Identify which cell holds the provided text, then report its (x, y) central coordinate. 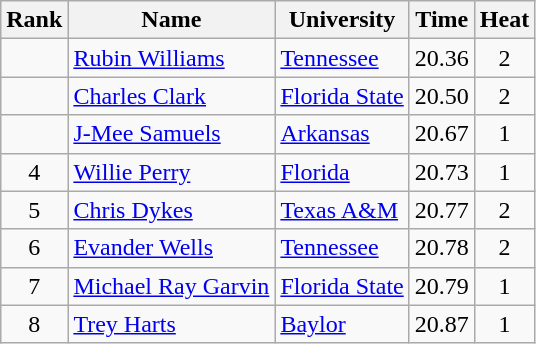
8 (34, 324)
20.73 (442, 172)
7 (34, 286)
20.79 (442, 286)
Arkansas (342, 134)
University (342, 20)
Name (172, 20)
Baylor (342, 324)
20.78 (442, 248)
20.77 (442, 210)
20.50 (442, 96)
Trey Harts (172, 324)
20.87 (442, 324)
Time (442, 20)
20.36 (442, 58)
Florida (342, 172)
Heat (504, 20)
Michael Ray Garvin (172, 286)
Chris Dykes (172, 210)
20.67 (442, 134)
Evander Wells (172, 248)
Charles Clark (172, 96)
Texas A&M (342, 210)
Willie Perry (172, 172)
Rubin Williams (172, 58)
4 (34, 172)
6 (34, 248)
Rank (34, 20)
J-Mee Samuels (172, 134)
5 (34, 210)
